Detect which cell encompasses the target text, then output its (X, Y) center coordinate. 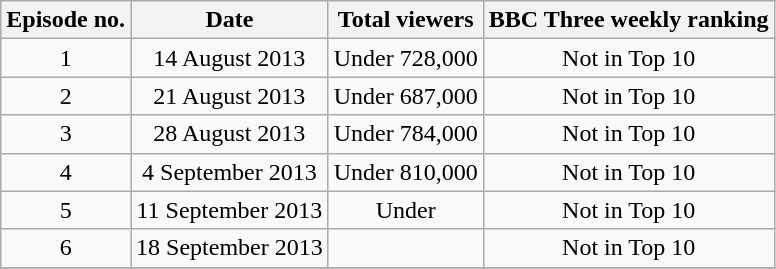
3 (66, 134)
18 September 2013 (230, 248)
Episode no. (66, 20)
Under (406, 210)
21 August 2013 (230, 96)
1 (66, 58)
Under 784,000 (406, 134)
BBC Three weekly ranking (628, 20)
Date (230, 20)
28 August 2013 (230, 134)
Under 687,000 (406, 96)
5 (66, 210)
11 September 2013 (230, 210)
6 (66, 248)
Total viewers (406, 20)
14 August 2013 (230, 58)
4 September 2013 (230, 172)
Under 728,000 (406, 58)
Under 810,000 (406, 172)
4 (66, 172)
2 (66, 96)
